Capture the cell that displays the provided text and extract its (x, y) central coordinate. 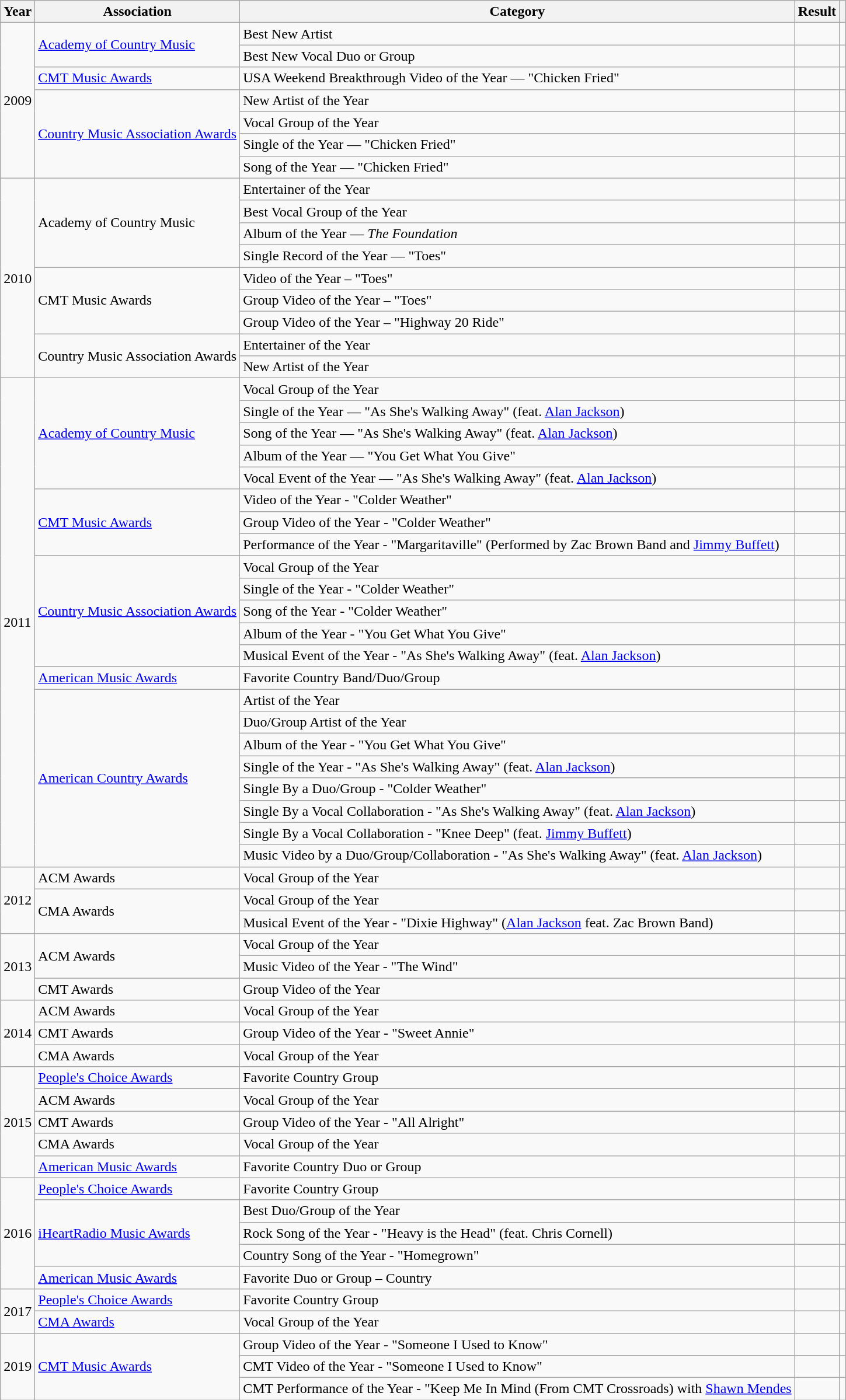
Group Video of the Year - "Colder Weather" (517, 522)
USA Weekend Breakthrough Video of the Year — "Chicken Fried" (517, 78)
Group Video of the Year – "Highway 20 Ride" (517, 323)
Music Video by a Duo/Group/Collaboration - "As She's Walking Away" (feat. Alan Jackson) (517, 856)
Album of the Year — The Foundation (517, 233)
Single of the Year - "As She's Walking Away" (feat. Alan Jackson) (517, 767)
2011 (18, 622)
Favorite Country Duo or Group (517, 1167)
Group Video of the Year - "All Alright" (517, 1122)
Rock Song of the Year - "Heavy is the Head" (feat. Chris Cornell) (517, 1233)
2019 (18, 1366)
Single of the Year - "Colder Weather" (517, 589)
iHeartRadio Music Awards (138, 1233)
Music Video of the Year - "The Wind" (517, 966)
Result (817, 12)
2014 (18, 1034)
Single of the Year — "Chicken Fried" (517, 145)
Group Video of the Year - "Sweet Annie" (517, 1034)
Favorite Country Band/Duo/Group (517, 678)
CMT Video of the Year - "Someone I Used to Know" (517, 1367)
Association (138, 12)
Video of the Year - "Colder Weather" (517, 500)
Single By a Vocal Collaboration - "As She's Walking Away" (feat. Alan Jackson) (517, 811)
Musical Event of the Year - "Dixie Highway" (Alan Jackson feat. Zac Brown Band) (517, 922)
Video of the Year – "Toes" (517, 278)
Single By a Vocal Collaboration - "Knee Deep" (feat. Jimmy Buffett) (517, 833)
Song of the Year - "Colder Weather" (517, 611)
Best Vocal Group of the Year (517, 211)
American Country Awards (138, 778)
Group Video of the Year (517, 989)
2016 (18, 1233)
2015 (18, 1122)
Best Duo/Group of the Year (517, 1211)
Performance of the Year - "Margaritaville" (Performed by Zac Brown Band and Jimmy Buffett) (517, 544)
Favorite Duo or Group – Country (517, 1277)
Song of the Year — "Chicken Fried" (517, 167)
Song of the Year — "As She's Walking Away" (feat. Alan Jackson) (517, 434)
Category (517, 12)
Best New Artist (517, 34)
2009 (18, 100)
Single of the Year — "As She's Walking Away" (feat. Alan Jackson) (517, 411)
Artist of the Year (517, 700)
Vocal Event of the Year — "As She's Walking Away" (feat. Alan Jackson) (517, 478)
Single Record of the Year — "Toes" (517, 256)
2012 (18, 900)
2013 (18, 966)
2010 (18, 278)
Musical Event of the Year - "As She's Walking Away" (feat. Alan Jackson) (517, 656)
Duo/Group Artist of the Year (517, 722)
Country Song of the Year - "Homegrown" (517, 1255)
Album of the Year — "You Get What You Give" (517, 456)
Best New Vocal Duo or Group (517, 56)
Group Video of the Year - "Someone I Used to Know" (517, 1344)
CMT Performance of the Year - "Keep Me In Mind (From CMT Crossroads) with Shawn Mendes (517, 1389)
Group Video of the Year – "Toes" (517, 301)
2017 (18, 1311)
Year (18, 12)
Single By a Duo/Group - "Colder Weather" (517, 789)
